Locate the cell with the specified text and output its [x, y] center coordinate. 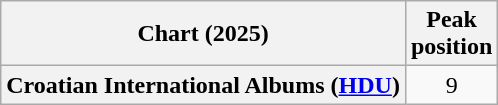
Croatian International Albums (HDU) [204, 85]
Peakposition [451, 34]
9 [451, 85]
Chart (2025) [204, 34]
